Locate the cell with the specified text and output its [x, y] center coordinate. 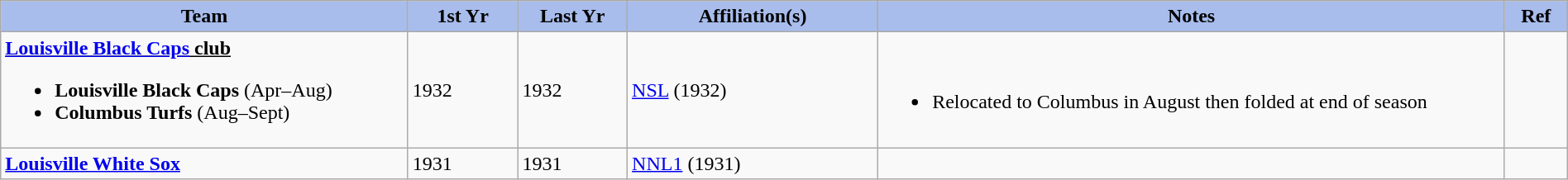
Affiliation(s) [753, 17]
Last Yr [572, 17]
1st Yr [463, 17]
Notes [1192, 17]
NSL (1932) [753, 90]
Relocated to Columbus in August then folded at end of season [1192, 90]
Ref [1536, 17]
Team [205, 17]
Louisville Black Caps clubLouisville Black Caps (Apr–Aug)Columbus Turfs (Aug–Sept) [205, 90]
NNL1 (1931) [753, 163]
Louisville White Sox [205, 163]
